Provide the (X, Y) coordinate of the cell's center where the given text is located.  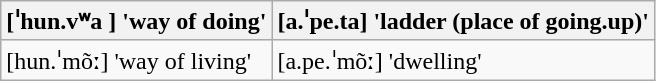
[ˈhun.vʷa ] 'way of doing' (136, 21)
[hun.ˈmõː] 'way of living' (136, 60)
[a.pe.ˈmõː] 'dwelling' (464, 60)
[a.ˈpe.ta] 'ladder (place of going.up)' (464, 21)
